For the text-containing cell, return its midpoint in (X, Y) coordinate format. 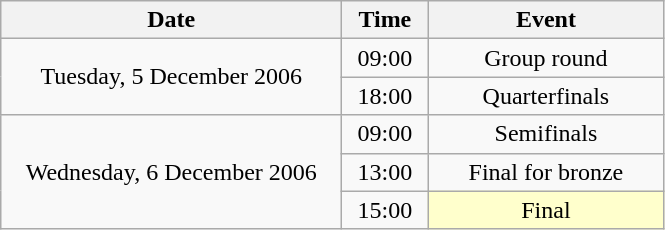
18:00 (385, 96)
15:00 (385, 210)
Time (385, 20)
Tuesday, 5 December 2006 (172, 77)
Group round (546, 58)
Quarterfinals (546, 96)
Date (172, 20)
13:00 (385, 172)
Semifinals (546, 134)
Wednesday, 6 December 2006 (172, 172)
Final for bronze (546, 172)
Event (546, 20)
Final (546, 210)
